From the cell containing the given text, extract its center point as (X, Y) coordinate. 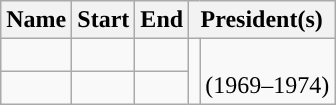
End (162, 20)
Name (36, 20)
(1969–1974) (268, 72)
President(s) (262, 20)
Start (104, 20)
